Capture the cell that displays the provided text and extract its (X, Y) central coordinate. 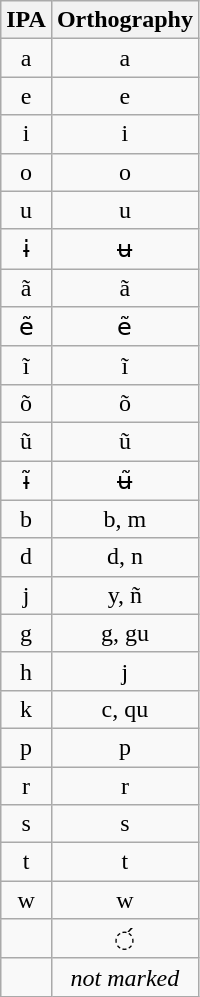
ʉ̃ (124, 480)
Orthography (124, 20)
b (26, 519)
h (26, 671)
b, m (124, 519)
g, gu (124, 633)
c, qu (124, 709)
ɨ (26, 249)
not marked (124, 977)
d, n (124, 557)
d (26, 557)
y, ñ (124, 595)
◌́ (124, 939)
k (26, 709)
IPA (26, 20)
ɨ̃ (26, 480)
g (26, 633)
ʉ (124, 249)
